Detect which cell encompasses the target text, then output its [X, Y] center coordinate. 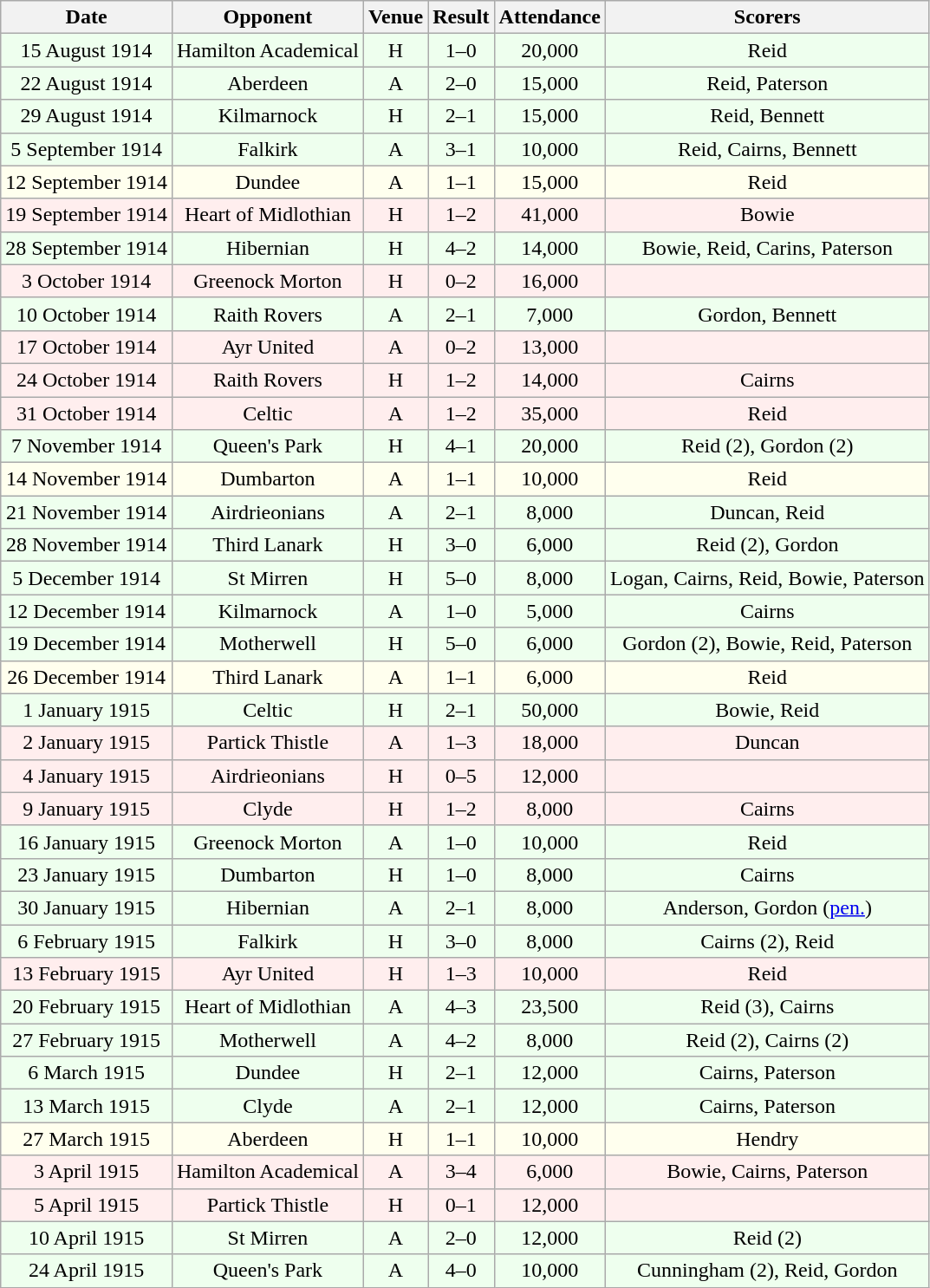
30 January 1915 [87, 907]
17 October 1914 [87, 347]
5,000 [550, 611]
7,000 [550, 314]
27 March 1915 [87, 1139]
15 August 1914 [87, 50]
Reid, Paterson [767, 83]
0–1 [461, 1205]
28 September 1914 [87, 248]
6 February 1915 [87, 940]
4–3 [461, 1007]
Gordon, Bennett [767, 314]
23 January 1915 [87, 875]
Cairns (2), Reid [767, 940]
Reid (2), Cairns (2) [767, 1040]
6 March 1915 [87, 1073]
23,500 [550, 1007]
4–0 [461, 1271]
26 December 1914 [87, 677]
13,000 [550, 347]
19 December 1914 [87, 644]
16,000 [550, 281]
10 April 1915 [87, 1238]
Scorers [767, 17]
14 November 1914 [87, 479]
Result [461, 17]
Reid (2), Gordon (2) [767, 446]
Hendry [767, 1139]
22 August 1914 [87, 83]
Bowie [767, 215]
Anderson, Gordon (pen.) [767, 907]
13 March 1915 [87, 1106]
Attendance [550, 17]
35,000 [550, 413]
24 October 1914 [87, 380]
1 January 1915 [87, 710]
5 September 1914 [87, 149]
21 November 1914 [87, 512]
5 April 1915 [87, 1205]
Reid (2), Gordon [767, 545]
28 November 1914 [87, 545]
Logan, Cairns, Reid, Bowie, Paterson [767, 578]
Reid, Cairns, Bennett [767, 149]
3–4 [461, 1172]
29 August 1914 [87, 116]
16 January 1915 [87, 842]
2 January 1915 [87, 743]
24 April 1915 [87, 1271]
Gordon (2), Bowie, Reid, Paterson [767, 644]
Date [87, 17]
Reid (2) [767, 1238]
13 February 1915 [87, 974]
18,000 [550, 743]
Bowie, Reid [767, 710]
12 December 1914 [87, 611]
20 February 1915 [87, 1007]
Opponent [267, 17]
10 October 1914 [87, 314]
4 January 1915 [87, 776]
Duncan [767, 743]
Cunningham (2), Reid, Gordon [767, 1271]
5 December 1914 [87, 578]
Bowie, Cairns, Paterson [767, 1172]
12 September 1914 [87, 182]
Venue [395, 17]
Reid, Bennett [767, 116]
27 February 1915 [87, 1040]
4–1 [461, 446]
3 October 1914 [87, 281]
31 October 1914 [87, 413]
Duncan, Reid [767, 512]
50,000 [550, 710]
3–1 [461, 149]
0–5 [461, 776]
Reid (3), Cairns [767, 1007]
3 April 1915 [87, 1172]
41,000 [550, 215]
19 September 1914 [87, 215]
7 November 1914 [87, 446]
Bowie, Reid, Carins, Paterson [767, 248]
9 January 1915 [87, 809]
